For the text-containing cell, return its midpoint in (X, Y) coordinate format. 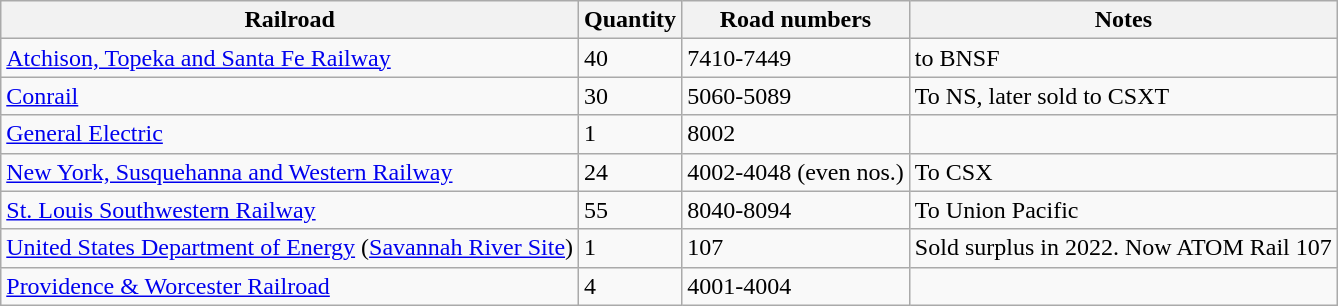
7410-7449 (796, 58)
8040-8094 (796, 210)
8002 (796, 134)
Quantity (630, 20)
30 (630, 96)
To Union Pacific (1123, 210)
General Electric (290, 134)
107 (796, 248)
Conrail (290, 96)
Notes (1123, 20)
Railroad (290, 20)
To NS, later sold to CSXT (1123, 96)
United States Department of Energy (Savannah River Site) (290, 248)
Atchison, Topeka and Santa Fe Railway (290, 58)
to BNSF (1123, 58)
Sold surplus in 2022. Now ATOM Rail 107 (1123, 248)
4 (630, 286)
40 (630, 58)
4001-4004 (796, 286)
Providence & Worcester Railroad (290, 286)
Road numbers (796, 20)
4002-4048 (even nos.) (796, 172)
24 (630, 172)
New York, Susquehanna and Western Railway (290, 172)
55 (630, 210)
To CSX (1123, 172)
St. Louis Southwestern Railway (290, 210)
5060-5089 (796, 96)
